From the cell containing the given text, extract its center point as (X, Y) coordinate. 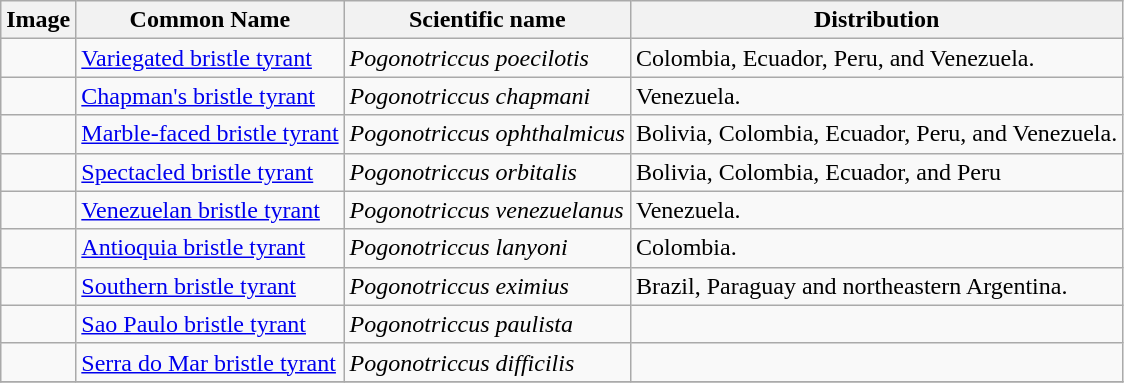
Marble-faced bristle tyrant (210, 134)
Pogonotriccus ophthalmicus (487, 134)
Venezuelan bristle tyrant (210, 210)
Pogonotriccus poecilotis (487, 58)
Bolivia, Colombia, Ecuador, Peru, and Venezuela. (876, 134)
Serra do Mar bristle tyrant (210, 362)
Pogonotriccus orbitalis (487, 172)
Chapman's bristle tyrant (210, 96)
Spectacled bristle tyrant (210, 172)
Pogonotriccus eximius (487, 286)
Pogonotriccus chapmani (487, 96)
Pogonotriccus difficilis (487, 362)
Pogonotriccus paulista (487, 324)
Brazil, Paraguay and northeastern Argentina. (876, 286)
Colombia, Ecuador, Peru, and Venezuela. (876, 58)
Southern bristle tyrant (210, 286)
Common Name (210, 20)
Pogonotriccus lanyoni (487, 248)
Sao Paulo bristle tyrant (210, 324)
Colombia. (876, 248)
Pogonotriccus venezuelanus (487, 210)
Scientific name (487, 20)
Distribution (876, 20)
Image (38, 20)
Antioquia bristle tyrant (210, 248)
Variegated bristle tyrant (210, 58)
Bolivia, Colombia, Ecuador, and Peru (876, 172)
